Pinpoint the cell where the given text exists, returning its (x, y) midpoint coordinate. 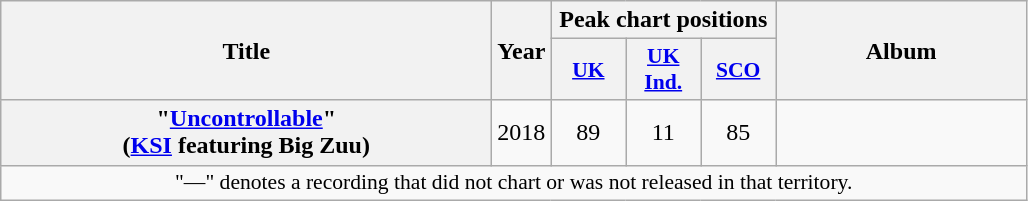
Peak chart positions (664, 20)
89 (588, 132)
"—" denotes a recording that did not chart or was not released in that territory. (514, 183)
Year (522, 50)
Album (902, 50)
Title (246, 50)
"Uncontrollable"(KSI featuring Big Zuu) (246, 132)
11 (664, 132)
UK (588, 70)
SCO (738, 70)
85 (738, 132)
2018 (522, 132)
UK Ind. (664, 70)
